From the cell containing the given text, extract its center point as [X, Y] coordinate. 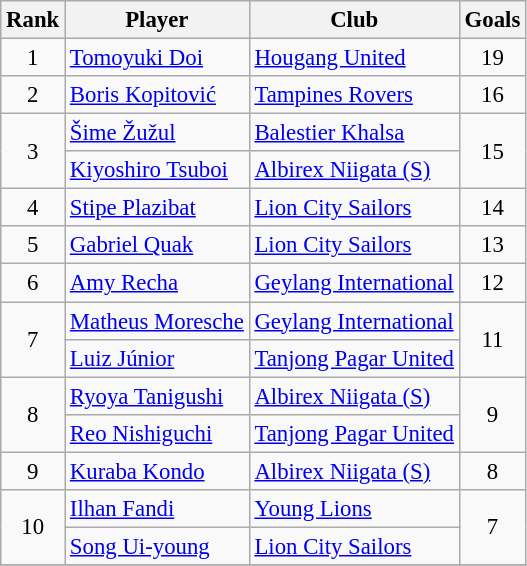
11 [492, 340]
Stipe Plazibat [158, 208]
Hougang United [354, 58]
2 [33, 95]
12 [492, 283]
Ilhan Fandi [158, 509]
Club [354, 20]
13 [492, 245]
Matheus Moresche [158, 321]
Reo Nishiguchi [158, 433]
3 [33, 152]
5 [33, 245]
Amy Recha [158, 283]
14 [492, 208]
Kuraba Kondo [158, 471]
4 [33, 208]
Ryoya Tanigushi [158, 396]
16 [492, 95]
Young Lions [354, 509]
Gabriel Quak [158, 245]
Goals [492, 20]
Šime Žužul [158, 133]
19 [492, 58]
6 [33, 283]
10 [33, 528]
Tampines Rovers [354, 95]
1 [33, 58]
Tomoyuki Doi [158, 58]
Song Ui-young [158, 546]
15 [492, 152]
Luiz Júnior [158, 358]
Player [158, 20]
Balestier Khalsa [354, 133]
Rank [33, 20]
Boris Kopitović [158, 95]
Kiyoshiro Tsuboi [158, 170]
